Locate the cell with the specified text and output its (x, y) center coordinate. 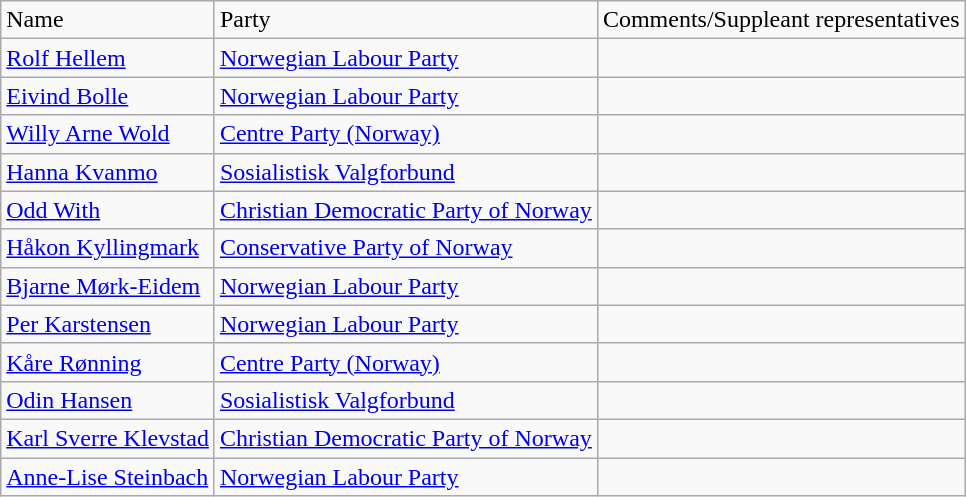
Willy Arne Wold (108, 134)
Odin Hansen (108, 400)
Kåre Rønning (108, 362)
Party (406, 20)
Anne-Lise Steinbach (108, 477)
Comments/Suppleant representatives (781, 20)
Håkon Kyllingmark (108, 248)
Rolf Hellem (108, 58)
Karl Sverre Klevstad (108, 438)
Odd With (108, 210)
Hanna Kvanmo (108, 172)
Name (108, 20)
Eivind Bolle (108, 96)
Bjarne Mørk-Eidem (108, 286)
Conservative Party of Norway (406, 248)
Per Karstensen (108, 324)
